Locate the cell with the specified text and output its [X, Y] center coordinate. 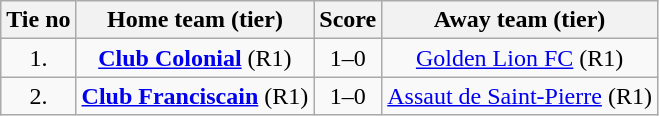
2. [38, 96]
Away team (tier) [520, 20]
Golden Lion FC (R1) [520, 58]
Score [348, 20]
Club Colonial (R1) [195, 58]
Tie no [38, 20]
Assaut de Saint-Pierre (R1) [520, 96]
Home team (tier) [195, 20]
1. [38, 58]
Club Franciscain (R1) [195, 96]
